Return [X, Y] of the center of cell containing provided text 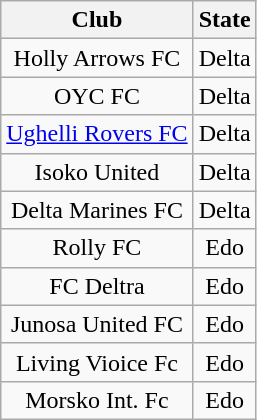
Morsko Int. Fc [97, 400]
Isoko United [97, 172]
OYC FC [97, 96]
Delta Marines FC [97, 210]
Rolly FC [97, 248]
Ughelli Rovers FC [97, 134]
FC Deltra [97, 286]
Living Vioice Fc [97, 362]
Club [97, 20]
State [224, 20]
Holly Arrows FC [97, 58]
Junosa United FC [97, 324]
